For the text-containing cell, return its midpoint in [x, y] coordinate format. 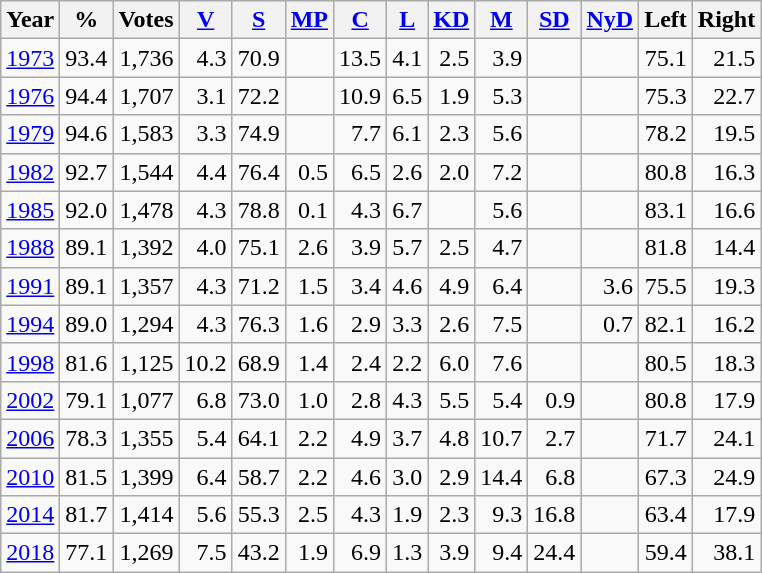
4.0 [206, 248]
0.9 [554, 400]
Left [666, 20]
2002 [30, 400]
0.1 [309, 210]
3.0 [408, 477]
1,478 [146, 210]
10.2 [206, 362]
5.5 [452, 400]
3.4 [360, 286]
1,294 [146, 324]
81.7 [86, 515]
0.7 [610, 324]
80.5 [666, 362]
82.1 [666, 324]
Year [30, 20]
2010 [30, 477]
10.9 [360, 96]
55.3 [258, 515]
KD [452, 20]
67.3 [666, 477]
24.1 [726, 438]
19.3 [726, 286]
V [206, 20]
7.7 [360, 134]
NyD [610, 20]
1,125 [146, 362]
75.5 [666, 286]
6.0 [452, 362]
3.7 [408, 438]
3.6 [610, 286]
38.1 [726, 553]
78.3 [86, 438]
2.7 [554, 438]
1976 [30, 96]
72.2 [258, 96]
92.7 [86, 172]
1985 [30, 210]
81.5 [86, 477]
4.7 [502, 248]
78.2 [666, 134]
9.4 [502, 553]
1998 [30, 362]
1,357 [146, 286]
2.4 [360, 362]
16.8 [554, 515]
83.1 [666, 210]
7.2 [502, 172]
59.4 [666, 553]
75.3 [666, 96]
L [408, 20]
92.0 [86, 210]
58.7 [258, 477]
6.1 [408, 134]
1,736 [146, 58]
24.9 [726, 477]
71.7 [666, 438]
1,583 [146, 134]
1.4 [309, 362]
1,414 [146, 515]
1994 [30, 324]
22.7 [726, 96]
6.7 [408, 210]
76.3 [258, 324]
1988 [30, 248]
79.1 [86, 400]
1,355 [146, 438]
1979 [30, 134]
43.2 [258, 553]
1991 [30, 286]
2.8 [360, 400]
68.9 [258, 362]
5.7 [408, 248]
3.1 [206, 96]
2006 [30, 438]
1.3 [408, 553]
16.2 [726, 324]
24.4 [554, 553]
1.0 [309, 400]
18.3 [726, 362]
1,544 [146, 172]
C [360, 20]
16.6 [726, 210]
Right [726, 20]
94.6 [86, 134]
4.8 [452, 438]
64.1 [258, 438]
1982 [30, 172]
% [86, 20]
SD [554, 20]
1,399 [146, 477]
1.5 [309, 286]
2.0 [452, 172]
M [502, 20]
74.9 [258, 134]
94.4 [86, 96]
63.4 [666, 515]
89.0 [86, 324]
70.9 [258, 58]
2018 [30, 553]
S [258, 20]
71.2 [258, 286]
81.8 [666, 248]
2014 [30, 515]
9.3 [502, 515]
5.3 [502, 96]
16.3 [726, 172]
81.6 [86, 362]
76.4 [258, 172]
1,392 [146, 248]
73.0 [258, 400]
6.9 [360, 553]
4.1 [408, 58]
MP [309, 20]
93.4 [86, 58]
4.4 [206, 172]
1973 [30, 58]
0.5 [309, 172]
19.5 [726, 134]
Votes [146, 20]
1.6 [309, 324]
13.5 [360, 58]
1,707 [146, 96]
7.6 [502, 362]
21.5 [726, 58]
10.7 [502, 438]
1,269 [146, 553]
77.1 [86, 553]
78.8 [258, 210]
1,077 [146, 400]
